Find where the given text appears and provide that cell's center as [X, Y] coordinate. 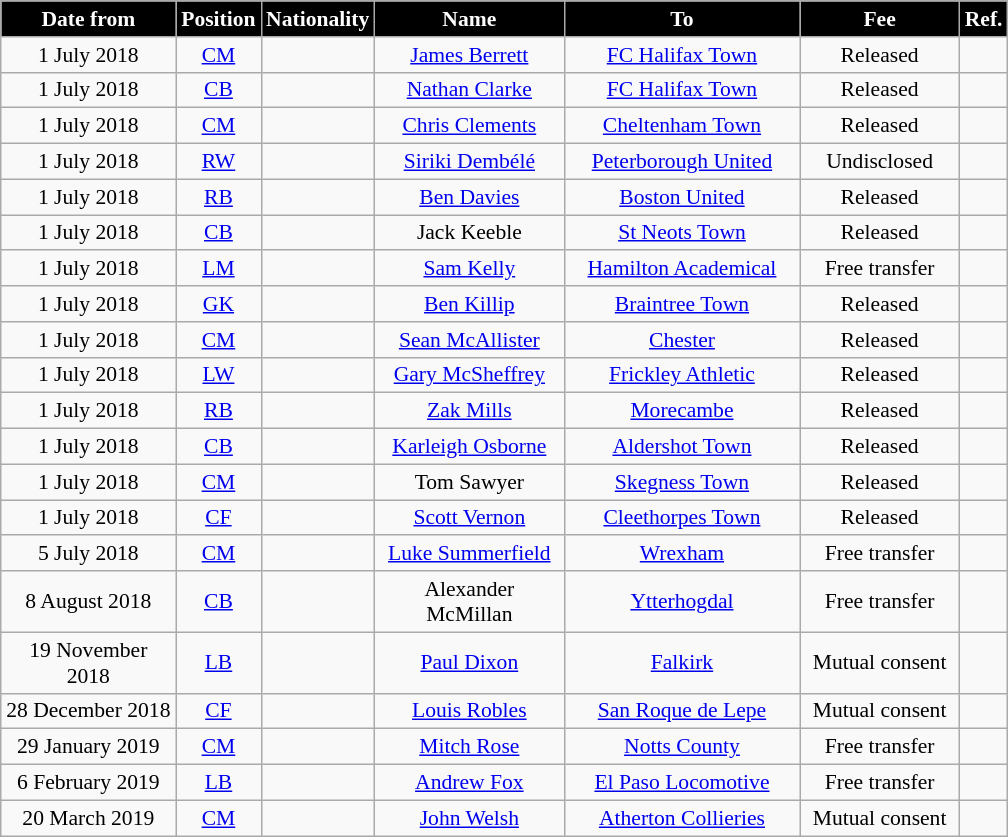
Cleethorpes Town [682, 518]
To [682, 19]
Fee [880, 19]
19 November 2018 [88, 662]
Paul Dixon [469, 662]
Cheltenham Town [682, 126]
RW [218, 162]
Nationality [318, 19]
Chester [682, 340]
Notts County [682, 747]
El Paso Locomotive [682, 783]
Frickley Athletic [682, 375]
Andrew Fox [469, 783]
Zak Mills [469, 411]
8 August 2018 [88, 602]
Jack Keeble [469, 233]
Hamilton Academical [682, 269]
20 March 2019 [88, 818]
5 July 2018 [88, 554]
Luke Summerfield [469, 554]
LM [218, 269]
Karleigh Osborne [469, 447]
Wrexham [682, 554]
Nathan Clarke [469, 90]
Ref. [984, 19]
Position [218, 19]
Undisclosed [880, 162]
Sam Kelly [469, 269]
Boston United [682, 197]
Chris Clements [469, 126]
Morecambe [682, 411]
Scott Vernon [469, 518]
GK [218, 304]
Ben Killip [469, 304]
Louis Robles [469, 711]
LW [218, 375]
Sean McAllister [469, 340]
Date from [88, 19]
Ben Davies [469, 197]
John Welsh [469, 818]
Alexander McMillan [469, 602]
Falkirk [682, 662]
Tom Sawyer [469, 482]
St Neots Town [682, 233]
Ytterhogdal [682, 602]
Mitch Rose [469, 747]
Gary McSheffrey [469, 375]
29 January 2019 [88, 747]
Siriki Dembélé [469, 162]
6 February 2019 [88, 783]
Peterborough United [682, 162]
Atherton Collieries [682, 818]
Braintree Town [682, 304]
28 December 2018 [88, 711]
San Roque de Lepe [682, 711]
Name [469, 19]
Skegness Town [682, 482]
Aldershot Town [682, 447]
James Berrett [469, 55]
